Determine the [X, Y] coordinate at the center of the cell enclosing the given text.  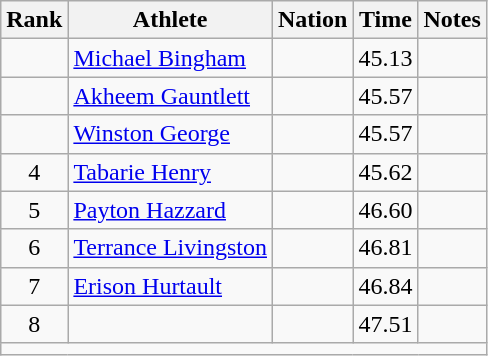
Tabarie Henry [170, 172]
Winston George [170, 134]
Athlete [170, 20]
46.84 [386, 286]
8 [34, 324]
4 [34, 172]
Notes [452, 20]
Payton Hazzard [170, 210]
7 [34, 286]
45.13 [386, 58]
45.62 [386, 172]
Nation [313, 20]
46.81 [386, 248]
47.51 [386, 324]
Rank [34, 20]
Akheem Gauntlett [170, 96]
Michael Bingham [170, 58]
Erison Hurtault [170, 286]
6 [34, 248]
5 [34, 210]
Time [386, 20]
46.60 [386, 210]
Terrance Livingston [170, 248]
